Identify which cell holds the provided text, then report its [x, y] central coordinate. 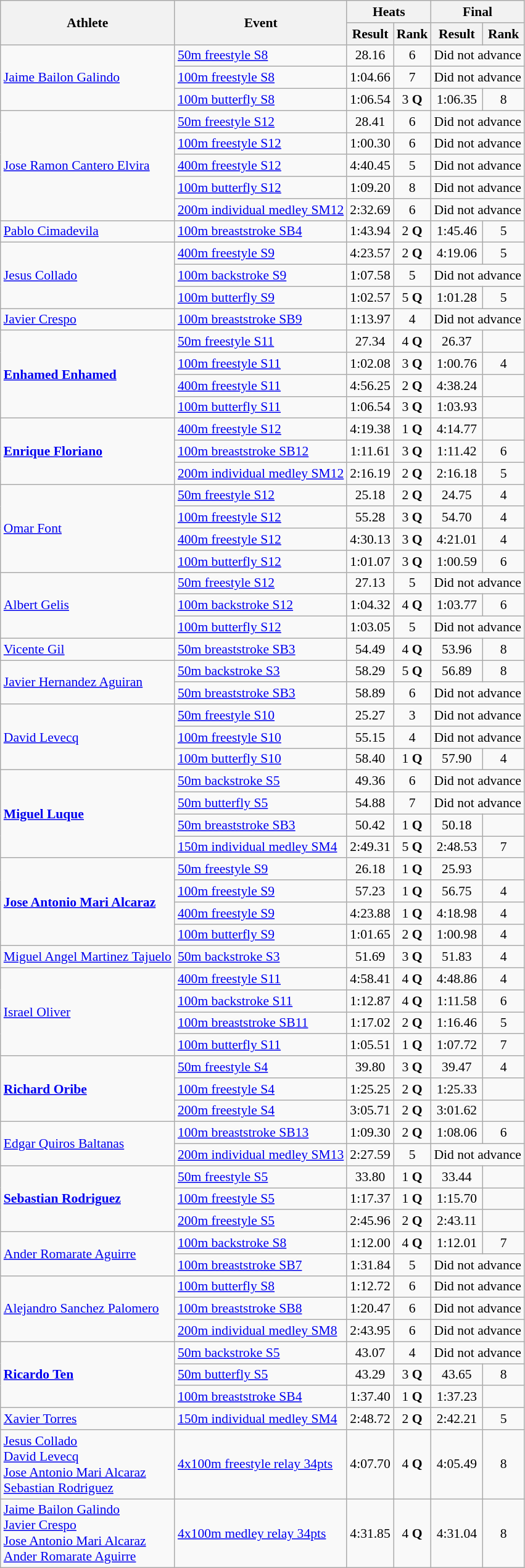
Albert Gelis [88, 605]
25.93 [457, 869]
100m backstroke S8 [260, 1243]
1:12.00 [370, 1243]
Athlete [88, 22]
54.70 [457, 518]
3 [412, 715]
4:23.57 [370, 254]
1:01.28 [457, 297]
54.88 [370, 803]
100m breaststroke SB9 [260, 320]
Ricardo Ten [88, 1375]
Jose Antonio Mari Alcaraz [88, 902]
55.15 [370, 737]
Miguel Luque [88, 814]
Miguel Angel Martinez Tajuelo [88, 957]
100m breaststroke SB13 [260, 1133]
56.89 [457, 671]
4:21.01 [457, 539]
100m breaststroke SB8 [260, 1309]
Event [260, 22]
50m freestyle S4 [260, 1067]
56.75 [457, 891]
Javier Crespo [88, 320]
57.90 [457, 759]
51.83 [457, 957]
2:43.95 [370, 1331]
4:31.85 [370, 1533]
57.23 [370, 891]
55.28 [370, 518]
4:18.98 [457, 913]
2:49.31 [370, 847]
25.18 [370, 496]
1:15.70 [457, 1199]
2:32.69 [370, 210]
100m backstroke S12 [260, 605]
4:05.49 [457, 1464]
4:30.13 [370, 539]
Edgar Quiros Baltanas [88, 1144]
28.16 [370, 56]
100m backstroke S11 [260, 1001]
1:02.08 [370, 363]
27.34 [370, 342]
1:00.76 [457, 363]
54.49 [370, 649]
1:17.02 [370, 1023]
4:31.04 [457, 1533]
2:48.72 [370, 1419]
3:01.62 [457, 1111]
2:16.19 [370, 473]
Vicente Gil [88, 649]
Pablo Cimadevila [88, 231]
43.07 [370, 1353]
1:43.94 [370, 231]
51.69 [370, 957]
200m freestyle S4 [260, 1111]
Jaime Bailon Galindo [88, 78]
1:25.33 [457, 1089]
Israel Oliver [88, 1012]
Jesus ColladoDavid LevecqJose Antonio Mari AlcarazSebastian Rodriguez [88, 1464]
58.29 [370, 671]
27.13 [370, 583]
1:08.06 [457, 1133]
200m freestyle S5 [260, 1221]
1:12.87 [370, 1001]
200m individual medley SM8 [260, 1331]
100m breaststroke SB12 [260, 452]
1:01.07 [370, 562]
25.27 [370, 715]
50.18 [457, 825]
4:19.06 [457, 254]
58.40 [370, 759]
50m freestyle S9 [260, 869]
1:11.61 [370, 452]
58.89 [370, 694]
David Levecq [88, 737]
1:37.40 [370, 1397]
2:42.21 [457, 1419]
33.44 [457, 1177]
49.36 [370, 781]
4x100m medley relay 34pts [260, 1533]
50m freestyle S5 [260, 1177]
39.47 [457, 1067]
4:48.86 [457, 979]
Xavier Torres [88, 1419]
100m butterfly S10 [260, 759]
1:00.98 [457, 935]
1:17.37 [370, 1199]
Ander Romarate Aguirre [88, 1254]
100m freestyle S4 [260, 1089]
2:43.11 [457, 1221]
1:20.47 [370, 1309]
24.75 [457, 496]
4:40.45 [370, 166]
1:03.05 [370, 628]
1:07.72 [457, 1045]
2:16.18 [457, 473]
28.41 [370, 122]
2:27.59 [370, 1155]
Jesus Collado [88, 275]
4:38.24 [457, 386]
4x100m freestyle relay 34pts [260, 1464]
1:37.23 [457, 1397]
1:04.66 [370, 78]
Enrique Floriano [88, 452]
Final [477, 12]
200m individual medley SM13 [260, 1155]
2:48.53 [457, 847]
4:07.70 [370, 1464]
Jaime Bailon GalindoJavier CrespoJose Antonio Mari AlcarazAnder Romarate Aguirre [88, 1533]
53.96 [457, 649]
100m freestyle S10 [260, 737]
1:03.93 [457, 407]
100m freestyle S11 [260, 363]
1:07.58 [370, 276]
1:09.30 [370, 1133]
43.29 [370, 1375]
50.42 [370, 825]
43.65 [457, 1375]
100m freestyle S5 [260, 1199]
Heats [389, 12]
1:12.72 [370, 1287]
100m freestyle S8 [260, 78]
1:04.32 [370, 605]
Enhamed Enhamed [88, 375]
33.80 [370, 1177]
50m freestyle S11 [260, 342]
1:00.30 [370, 144]
100m breaststroke SB7 [260, 1265]
100m breaststroke SB11 [260, 1023]
1:31.84 [370, 1265]
Omar Font [88, 528]
1:05.51 [370, 1045]
3:05.71 [370, 1111]
1:09.20 [370, 188]
1:25.25 [370, 1089]
4:14.77 [457, 429]
26.37 [457, 342]
Jose Ramon Cantero Elvira [88, 165]
1:06.35 [457, 100]
100m backstroke S9 [260, 276]
100m freestyle S9 [260, 891]
1:13.97 [370, 320]
4:58.41 [370, 979]
1:11.58 [457, 1001]
50m freestyle S8 [260, 56]
50m freestyle S10 [260, 715]
26.18 [370, 869]
4:23.88 [370, 913]
1:02.57 [370, 297]
1:03.77 [457, 605]
39.80 [370, 1067]
4:19.38 [370, 429]
Javier Hernandez Aguiran [88, 682]
1:12.01 [457, 1243]
2:45.96 [370, 1221]
1:45.46 [457, 231]
1:11.42 [457, 452]
1:16.46 [457, 1023]
4:56.25 [370, 386]
Alejandro Sanchez Palomero [88, 1308]
1:00.59 [457, 562]
1:01.65 [370, 935]
Sebastian Rodriguez [88, 1198]
Richard Oribe [88, 1089]
